Capture the cell that displays the provided text and extract its (x, y) central coordinate. 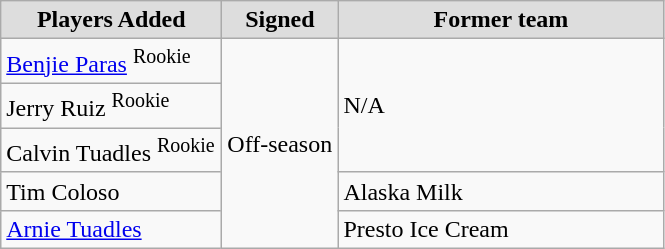
Arnie Tuadles (112, 230)
Tim Coloso (112, 191)
Benjie Paras Rookie (112, 62)
Former team (501, 20)
Players Added (112, 20)
Signed (280, 20)
N/A (501, 106)
Calvin Tuadles Rookie (112, 150)
Presto Ice Cream (501, 230)
Off-season (280, 144)
Jerry Ruiz Rookie (112, 106)
Alaska Milk (501, 191)
